Extract the (x, y) coordinate from the center of the cell holding the provided text.  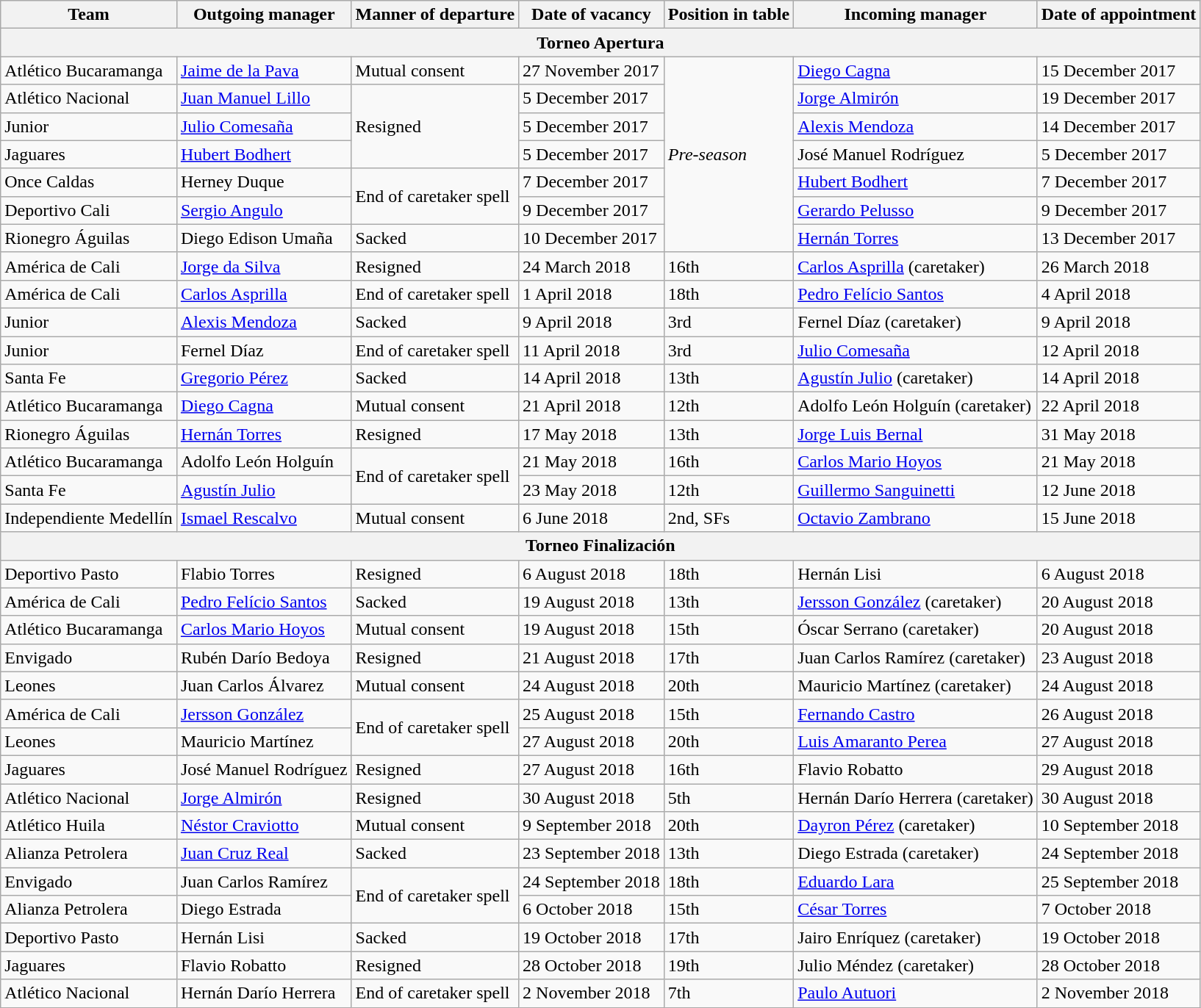
2nd, SFs (728, 518)
9 September 2018 (592, 826)
Pre-season (728, 154)
Fernando Castro (916, 713)
Diego Estrada (264, 910)
Carlos Asprilla (264, 294)
Outgoing manager (264, 15)
Juan Cruz Real (264, 854)
6 October 2018 (592, 910)
Independiente Medellín (89, 518)
12 April 2018 (1119, 350)
Agustín Julio (caretaker) (916, 378)
7th (728, 993)
23 September 2018 (592, 854)
12 June 2018 (1119, 490)
Deportivo Cali (89, 210)
Mauricio Martínez (264, 741)
17 May 2018 (592, 434)
11 April 2018 (592, 350)
Carlos Asprilla (caretaker) (916, 266)
27 November 2017 (592, 71)
Juan Carlos Ramírez (caretaker) (916, 658)
Jairo Enríquez (caretaker) (916, 937)
Gregorio Pérez (264, 378)
Torneo Apertura (600, 43)
Gerardo Pelusso (916, 210)
Jorge Luis Bernal (916, 434)
Hernán Darío Herrera (264, 993)
César Torres (916, 910)
Date of vacancy (592, 15)
Diego Estrada (caretaker) (916, 854)
15 December 2017 (1119, 71)
Eduardo Lara (916, 882)
21 August 2018 (592, 658)
Adolfo León Holguín (caretaker) (916, 406)
Atlético Huila (89, 826)
Julio Méndez (caretaker) (916, 965)
Jorge da Silva (264, 266)
Once Caldas (89, 182)
Torneo Finalización (600, 546)
Flabio Torres (264, 574)
10 September 2018 (1119, 826)
Team (89, 15)
19th (728, 965)
Date of appointment (1119, 15)
Ismael Rescalvo (264, 518)
Jersson González (caretaker) (916, 602)
Jaime de la Pava (264, 71)
Dayron Pérez (caretaker) (916, 826)
Herney Duque (264, 182)
Néstor Craviotto (264, 826)
Juan Carlos Álvarez (264, 685)
26 August 2018 (1119, 713)
Fernel Díaz (264, 350)
Manner of departure (435, 15)
25 August 2018 (592, 713)
Juan Carlos Ramírez (264, 882)
5th (728, 797)
25 September 2018 (1119, 882)
Incoming manager (916, 15)
Juan Manuel Lillo (264, 98)
23 May 2018 (592, 490)
23 August 2018 (1119, 658)
7 October 2018 (1119, 910)
Mauricio Martínez (caretaker) (916, 685)
6 June 2018 (592, 518)
31 May 2018 (1119, 434)
Octavio Zambrano (916, 518)
Guillermo Sanguinetti (916, 490)
Óscar Serrano (caretaker) (916, 630)
15 June 2018 (1119, 518)
24 March 2018 (592, 266)
29 August 2018 (1119, 769)
Fernel Díaz (caretaker) (916, 322)
Rubén Darío Bedoya (264, 658)
21 April 2018 (592, 406)
4 April 2018 (1119, 294)
Position in table (728, 15)
10 December 2017 (592, 238)
13 December 2017 (1119, 238)
Sergio Angulo (264, 210)
14 December 2017 (1119, 126)
1 April 2018 (592, 294)
26 March 2018 (1119, 266)
Jersson González (264, 713)
Luis Amaranto Perea (916, 741)
Hernán Darío Herrera (caretaker) (916, 797)
Agustín Julio (264, 490)
Adolfo León Holguín (264, 462)
22 April 2018 (1119, 406)
Paulo Autuori (916, 993)
Diego Edison Umaña (264, 238)
19 December 2017 (1119, 98)
